Output the (X, Y) coordinate of the center of the cell containing the given text.  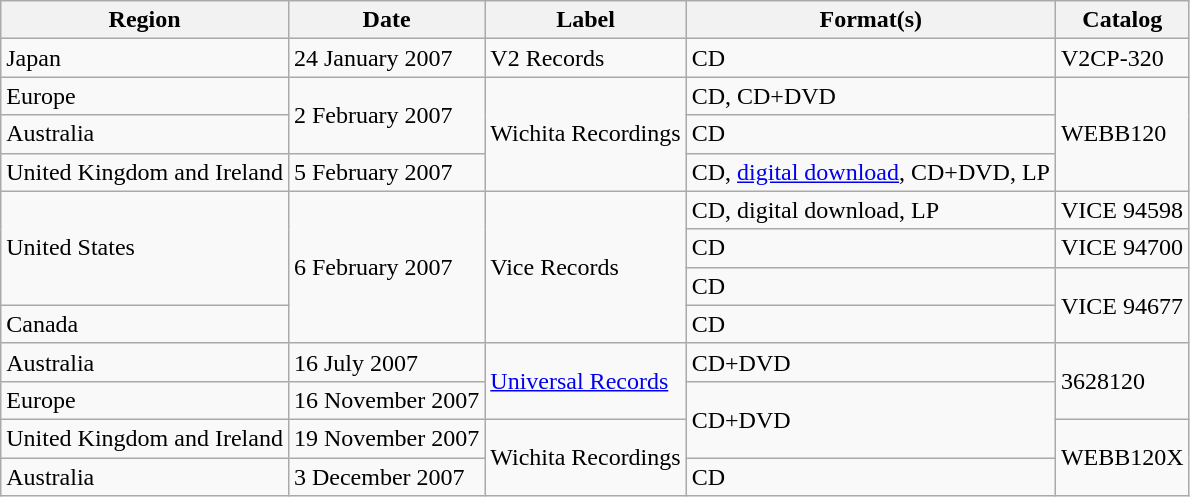
CD, digital download, CD+DVD, LP (870, 172)
Vice Records (586, 267)
CD, digital download, LP (870, 210)
3 December 2007 (386, 477)
Catalog (1122, 20)
16 November 2007 (386, 400)
Label (586, 20)
19 November 2007 (386, 438)
Format(s) (870, 20)
2 February 2007 (386, 115)
Region (145, 20)
VICE 94700 (1122, 248)
WEBB120 (1122, 134)
WEBB120X (1122, 457)
CD, CD+DVD (870, 96)
Canada (145, 324)
United States (145, 248)
VICE 94677 (1122, 305)
V2CP-320 (1122, 58)
Date (386, 20)
VICE 94598 (1122, 210)
6 February 2007 (386, 267)
3628120 (1122, 381)
Japan (145, 58)
24 January 2007 (386, 58)
V2 Records (586, 58)
5 February 2007 (386, 172)
16 July 2007 (386, 362)
Universal Records (586, 381)
